Detect which cell encompasses the target text, then output its [X, Y] center coordinate. 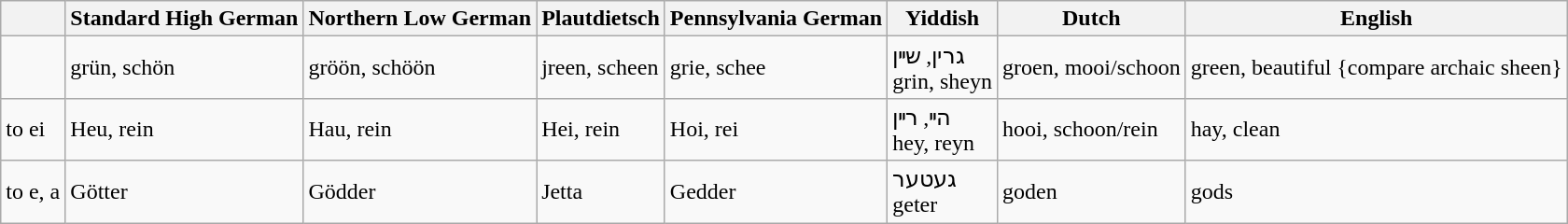
to e, a [34, 192]
Plautdietsch [601, 19]
grün, schön [185, 67]
גרין, שײןgrin, sheyn [943, 67]
English [1376, 19]
hay, clean [1376, 129]
Dutch [1091, 19]
gods [1376, 192]
הײ, רײןhey, reyn [943, 129]
groen, mooi/schoon [1091, 67]
Yiddish [943, 19]
grie, schee [776, 67]
Gödder [420, 192]
Hei, rein [601, 129]
green, beautiful {compare archaic sheen} [1376, 67]
געטערgeter [943, 192]
Standard High German [185, 19]
Gedder [776, 192]
Jetta [601, 192]
Hoi, rei [776, 129]
Hau, rein [420, 129]
hooi, schoon/rein [1091, 129]
Northern Low German [420, 19]
jreen, scheen [601, 67]
Heu, rein [185, 129]
Götter [185, 192]
gröön, schöön [420, 67]
Pennsylvania German [776, 19]
goden [1091, 192]
to ei [34, 129]
